Identify which cell holds the provided text, then report its [X, Y] central coordinate. 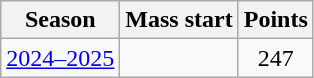
Points [276, 20]
247 [276, 58]
Season [60, 20]
Mass start [179, 20]
2024–2025 [60, 58]
